Provide the [x, y] coordinate of the cell's center where the given text is located.  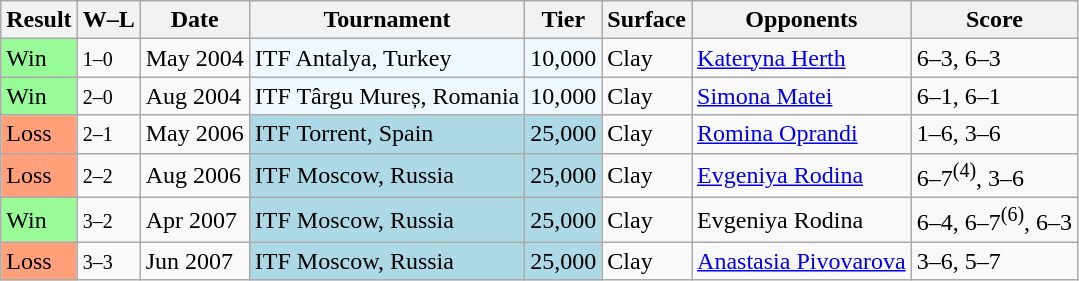
ITF Antalya, Turkey [386, 58]
ITF Torrent, Spain [386, 134]
Score [994, 20]
Apr 2007 [194, 220]
Opponents [802, 20]
Surface [647, 20]
May 2004 [194, 58]
Date [194, 20]
2–0 [108, 96]
Tournament [386, 20]
Kateryna Herth [802, 58]
3–2 [108, 220]
Aug 2006 [194, 176]
6–1, 6–1 [994, 96]
2–1 [108, 134]
Anastasia Pivovarova [802, 261]
Romina Oprandi [802, 134]
1–0 [108, 58]
Simona Matei [802, 96]
May 2006 [194, 134]
6–3, 6–3 [994, 58]
Tier [564, 20]
Jun 2007 [194, 261]
2–2 [108, 176]
3–6, 5–7 [994, 261]
W–L [108, 20]
1–6, 3–6 [994, 134]
ITF Târgu Mureș, Romania [386, 96]
3–3 [108, 261]
Result [39, 20]
6–4, 6–7(6), 6–3 [994, 220]
6–7(4), 3–6 [994, 176]
Aug 2004 [194, 96]
